Determine the [X, Y] coordinate at the center of the cell enclosing the given text.  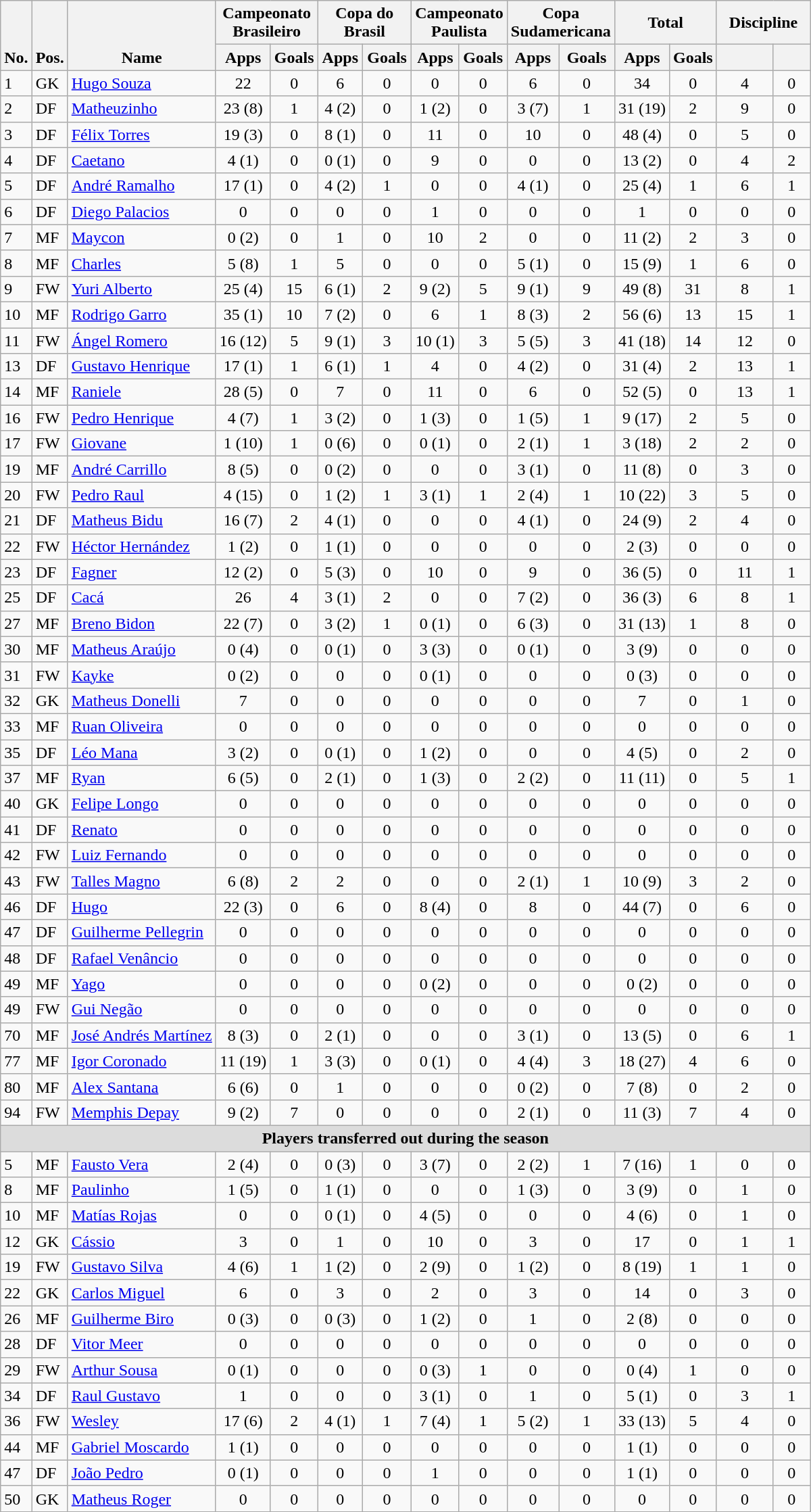
4 (7) [243, 418]
42 [16, 855]
Gui Negão [142, 1010]
Copa do Brasil [365, 23]
6 (8) [243, 881]
Pedro Raul [142, 495]
Cássio [142, 1242]
6 (6) [243, 1087]
Alex Santana [142, 1087]
Luiz Fernando [142, 855]
1 (10) [243, 444]
Breno Bidon [142, 623]
André Ramalho [142, 186]
Pedro Henrique [142, 418]
Félix Torres [142, 135]
16 [16, 418]
0 (6) [341, 444]
Gustavo Henrique [142, 367]
Fagner [142, 572]
Carlos Miguel [142, 1293]
Rafael Venâncio [142, 958]
13 (5) [642, 1035]
Yago [142, 984]
23 [16, 572]
4 (4) [533, 1061]
Gustavo Silva [142, 1267]
Héctor Hernández [142, 546]
30 [16, 649]
Renato [142, 830]
No. [16, 35]
41 (18) [642, 340]
3 (18) [642, 444]
Diego Palacios [142, 212]
21 [16, 521]
28 (5) [243, 392]
5 (5) [533, 340]
Hugo [142, 907]
Raul Gustavo [142, 1396]
Matheus Bidu [142, 521]
36 (5) [642, 572]
94 [16, 1112]
80 [16, 1087]
Arthur Sousa [142, 1370]
Fausto Vera [142, 1164]
77 [16, 1061]
Gabriel Moscardo [142, 1447]
12 (2) [243, 572]
4 (15) [243, 495]
7 (16) [642, 1164]
13 (2) [642, 160]
22 (7) [243, 623]
52 (5) [642, 392]
31 (13) [642, 623]
6 (5) [243, 778]
8 (5) [243, 469]
José Andrés Martínez [142, 1035]
Pos. [50, 35]
Campeonato Paulista [460, 23]
Paulinho [142, 1190]
27 [16, 623]
11 (11) [642, 778]
Raniele [142, 392]
43 [16, 881]
44 [16, 1447]
36 [16, 1421]
25 [16, 598]
Players transferred out during the season [405, 1138]
11 (19) [243, 1061]
5 (2) [533, 1421]
André Carrillo [142, 469]
15 (9) [642, 263]
17 (6) [243, 1421]
Copa Sudamericana [561, 23]
44 (7) [642, 907]
Ryan [142, 778]
7 (8) [642, 1087]
32 [16, 701]
Hugo Souza [142, 83]
23 (8) [243, 109]
33 [16, 726]
Guilherme Pellegrin [142, 932]
16 (12) [243, 340]
5 (8) [243, 263]
29 [16, 1370]
8 (4) [435, 907]
36 (3) [642, 598]
31 (19) [642, 109]
Name [142, 35]
46 [16, 907]
18 (27) [642, 1061]
28 [16, 1344]
50 [16, 1498]
70 [16, 1035]
Matías Rojas [142, 1216]
24 (9) [642, 521]
2 (9) [435, 1267]
Rodrigo Garro [142, 314]
Matheuzinho [142, 109]
Charles [142, 263]
37 [16, 778]
19 (3) [243, 135]
Ángel Romero [142, 340]
11 (3) [642, 1112]
Caetano [142, 160]
48 [16, 958]
40 [16, 804]
Matheus Donelli [142, 701]
João Pedro [142, 1473]
Maycon [142, 237]
48 (4) [642, 135]
20 [16, 495]
9 (17) [642, 418]
33 (13) [642, 1421]
16 (7) [243, 521]
11 (2) [642, 237]
Matheus Araújo [142, 649]
2 (8) [642, 1319]
Talles Magno [142, 881]
56 (6) [642, 314]
Campeonato Brasileiro [266, 23]
Matheus Roger [142, 1498]
Discipline [764, 23]
2 (3) [642, 546]
41 [16, 830]
35 [16, 753]
10 (9) [642, 881]
10 (1) [435, 340]
35 (1) [243, 314]
Giovane [142, 444]
Léo Mana [142, 753]
8 (1) [341, 135]
31 (4) [642, 367]
Igor Coronado [142, 1061]
Wesley [142, 1421]
8 (19) [642, 1267]
Vitor Meer [142, 1344]
11 (8) [642, 469]
Kayke [142, 675]
Cacá [142, 598]
Guilherme Biro [142, 1319]
Total [665, 23]
22 (3) [243, 907]
49 (8) [642, 289]
Felipe Longo [142, 804]
10 (22) [642, 495]
Memphis Depay [142, 1112]
5 (3) [341, 572]
Yuri Alberto [142, 289]
7 (4) [435, 1421]
6 (3) [533, 623]
Ruan Oliveira [142, 726]
